Return [X, Y] of the center of cell containing provided text 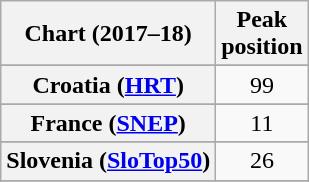
Peakposition [262, 34]
France (SNEP) [108, 123]
26 [262, 161]
Croatia (HRT) [108, 85]
Chart (2017–18) [108, 34]
Slovenia (SloTop50) [108, 161]
11 [262, 123]
99 [262, 85]
